From the cell containing the given text, extract its center point as [X, Y] coordinate. 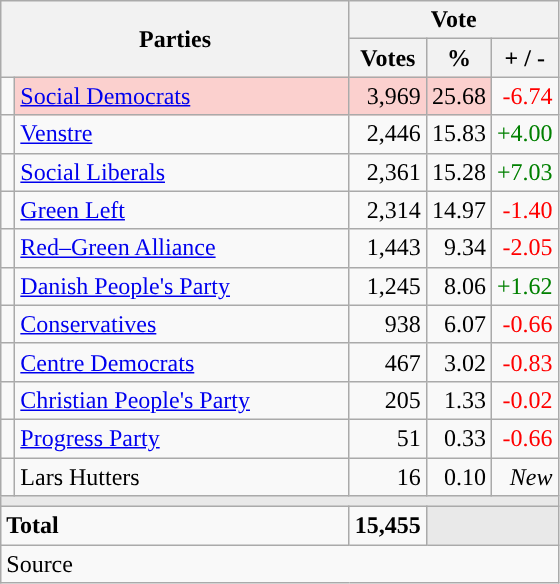
Vote [454, 20]
+ / - [524, 58]
2,314 [388, 210]
14.97 [458, 210]
15.28 [458, 172]
Votes [388, 58]
1,443 [388, 248]
9.34 [458, 248]
Danish People's Party [182, 286]
-6.74 [524, 96]
2,446 [388, 134]
15.83 [458, 134]
Centre Democrats [182, 362]
Source [280, 564]
Social Liberals [182, 172]
3,969 [388, 96]
0.33 [458, 438]
Conservatives [182, 324]
-2.05 [524, 248]
6.07 [458, 324]
+1.62 [524, 286]
% [458, 58]
Venstre [182, 134]
+4.00 [524, 134]
Christian People's Party [182, 400]
Progress Party [182, 438]
Social Democrats [182, 96]
Lars Hutters [182, 477]
Green Left [182, 210]
8.06 [458, 286]
-1.40 [524, 210]
3.02 [458, 362]
+7.03 [524, 172]
1.33 [458, 400]
205 [388, 400]
Red–Green Alliance [182, 248]
New [524, 477]
Parties [176, 39]
16 [388, 477]
25.68 [458, 96]
15,455 [388, 526]
-0.83 [524, 362]
-0.02 [524, 400]
2,361 [388, 172]
Total [176, 526]
1,245 [388, 286]
0.10 [458, 477]
938 [388, 324]
51 [388, 438]
467 [388, 362]
